Detect which cell encompasses the target text, then output its [X, Y] center coordinate. 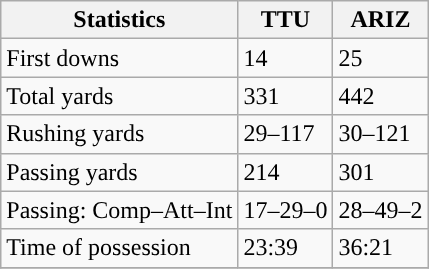
Rushing yards [120, 134]
First downs [120, 58]
36:21 [380, 248]
Passing yards [120, 172]
301 [380, 172]
Total yards [120, 96]
TTU [286, 20]
29–117 [286, 134]
Passing: Comp–Att–Int [120, 210]
17–29–0 [286, 210]
ARIZ [380, 20]
331 [286, 96]
Statistics [120, 20]
Time of possession [120, 248]
14 [286, 58]
30–121 [380, 134]
28–49–2 [380, 210]
23:39 [286, 248]
25 [380, 58]
442 [380, 96]
214 [286, 172]
